Scan for the cell matching the given text and deliver its [X, Y] coordinate at center. 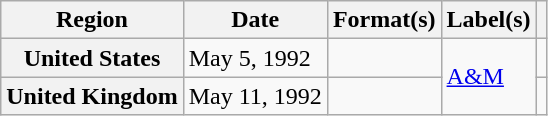
May 5, 1992 [255, 58]
Format(s) [384, 20]
United States [92, 58]
United Kingdom [92, 96]
Label(s) [488, 20]
Date [255, 20]
Region [92, 20]
May 11, 1992 [255, 96]
A&M [488, 77]
